Locate the cell with the specified text and output its (X, Y) center coordinate. 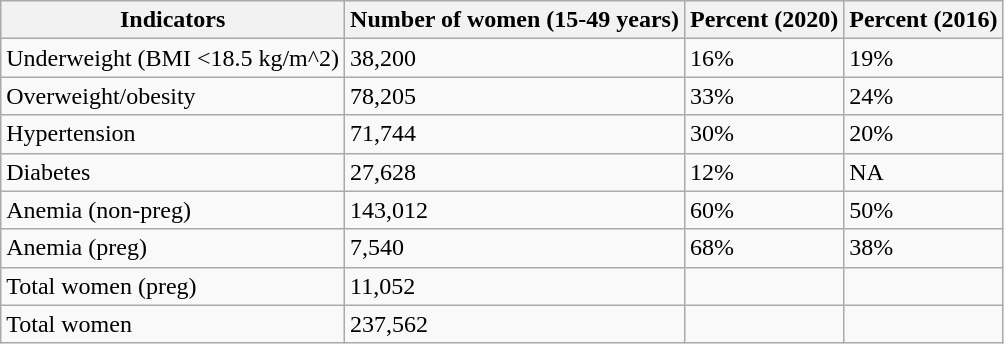
Indicators (173, 20)
30% (764, 134)
7,540 (515, 248)
71,744 (515, 134)
Diabetes (173, 172)
11,052 (515, 286)
60% (764, 210)
Underweight (BMI <18.5 kg/m^2) (173, 58)
68% (764, 248)
Percent (2016) (924, 20)
Overweight/obesity (173, 96)
12% (764, 172)
20% (924, 134)
38% (924, 248)
19% (924, 58)
16% (764, 58)
237,562 (515, 324)
33% (764, 96)
Percent (2020) (764, 20)
NA (924, 172)
Anemia (non-preg) (173, 210)
Anemia (preg) (173, 248)
24% (924, 96)
Total women (173, 324)
50% (924, 210)
Hypertension (173, 134)
38,200 (515, 58)
143,012 (515, 210)
78,205 (515, 96)
Number of women (15-49 years) (515, 20)
27,628 (515, 172)
Total women (preg) (173, 286)
